Identify which cell holds the provided text, then report its (x, y) central coordinate. 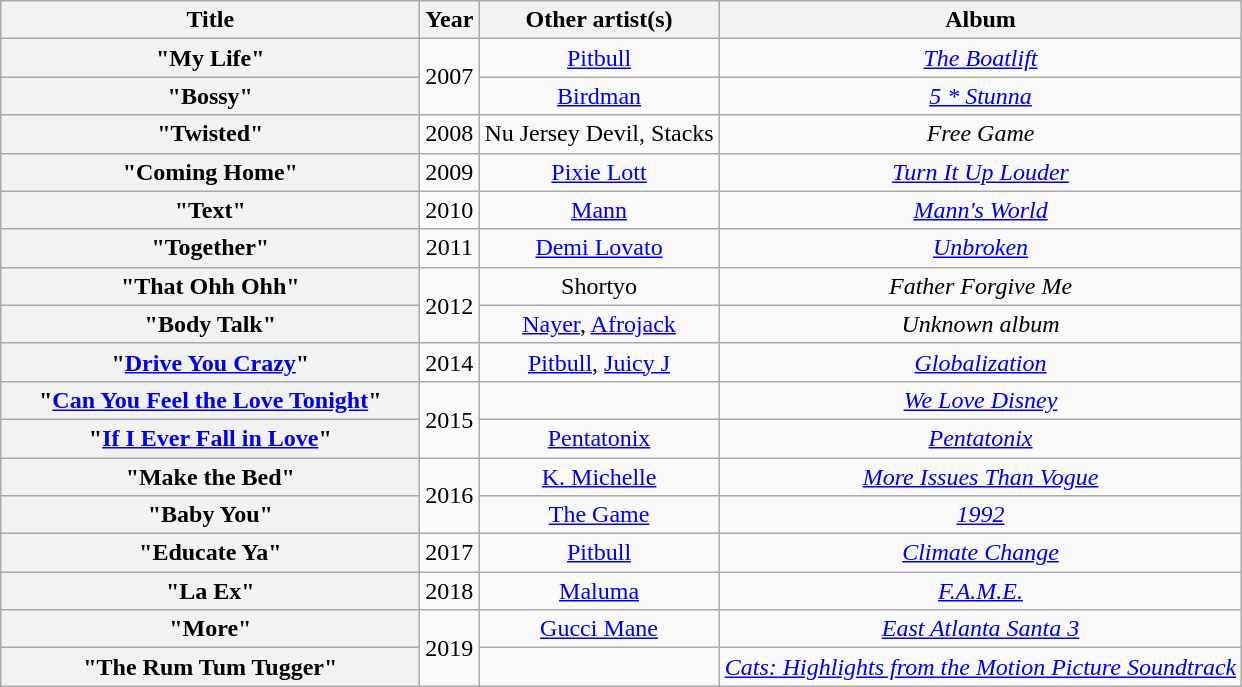
"Twisted" (210, 134)
5 * Stunna (980, 96)
East Atlanta Santa 3 (980, 629)
Globalization (980, 362)
2010 (450, 210)
1992 (980, 515)
Unknown album (980, 324)
2017 (450, 553)
"Coming Home" (210, 172)
Unbroken (980, 248)
Father Forgive Me (980, 286)
"Text" (210, 210)
K. Michelle (599, 477)
Pixie Lott (599, 172)
We Love Disney (980, 400)
2009 (450, 172)
"The Rum Tum Tugger" (210, 667)
Mann's World (980, 210)
"Make the Bed" (210, 477)
"La Ex" (210, 591)
F.A.M.E. (980, 591)
"Together" (210, 248)
2019 (450, 648)
"If I Ever Fall in Love" (210, 438)
"More" (210, 629)
"Baby You" (210, 515)
Mann (599, 210)
2015 (450, 419)
2016 (450, 496)
Demi Lovato (599, 248)
Turn It Up Louder (980, 172)
Title (210, 20)
"My Life" (210, 58)
2018 (450, 591)
"Drive You Crazy" (210, 362)
Gucci Mane (599, 629)
The Game (599, 515)
Nu Jersey Devil, Stacks (599, 134)
Shortyo (599, 286)
Free Game (980, 134)
"That Ohh Ohh" (210, 286)
2011 (450, 248)
Year (450, 20)
More Issues Than Vogue (980, 477)
"Bossy" (210, 96)
The Boatlift (980, 58)
"Can You Feel the Love Tonight" (210, 400)
2014 (450, 362)
Pitbull, Juicy J (599, 362)
Maluma (599, 591)
Nayer, Afrojack (599, 324)
Cats: Highlights from the Motion Picture Soundtrack (980, 667)
"Educate Ya" (210, 553)
Album (980, 20)
Climate Change (980, 553)
2007 (450, 77)
Other artist(s) (599, 20)
Birdman (599, 96)
2008 (450, 134)
2012 (450, 305)
"Body Talk" (210, 324)
